Scan for the cell matching the given text and deliver its (X, Y) coordinate at center. 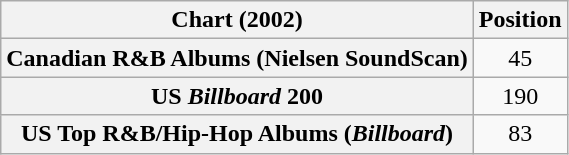
83 (520, 134)
190 (520, 96)
Position (520, 20)
45 (520, 58)
Canadian R&B Albums (Nielsen SoundScan) (238, 58)
Chart (2002) (238, 20)
US Top R&B/Hip-Hop Albums (Billboard) (238, 134)
US Billboard 200 (238, 96)
